From the cell containing the given text, extract its center point as [x, y] coordinate. 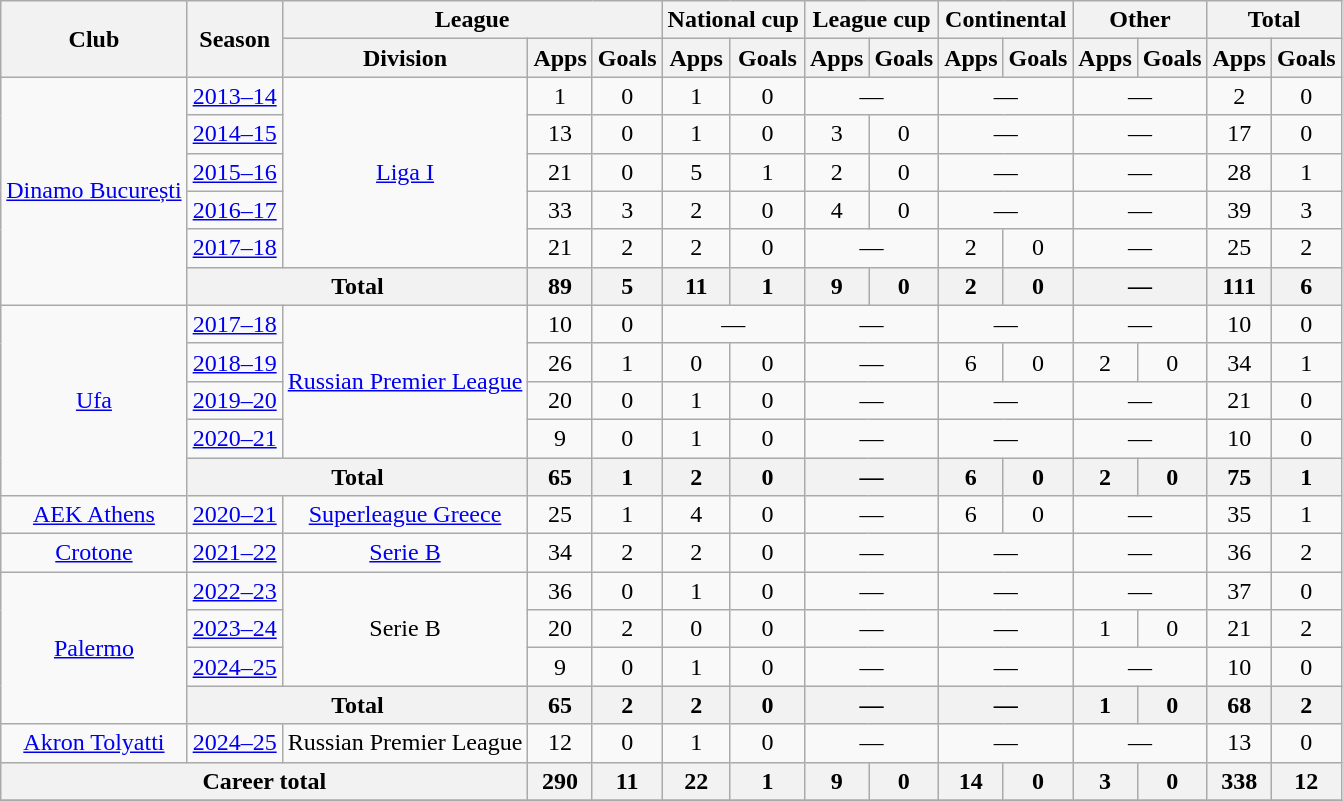
75 [1239, 477]
2022–23 [234, 591]
National cup [733, 20]
37 [1239, 591]
Liga I [405, 172]
Akron Tolyatti [94, 743]
33 [560, 210]
338 [1239, 781]
Other [1140, 20]
League [472, 20]
2018–19 [234, 362]
2021–22 [234, 553]
Continental [1006, 20]
14 [971, 781]
Ufa [94, 400]
Crotone [94, 553]
35 [1239, 515]
Club [94, 39]
26 [560, 362]
22 [696, 781]
2016–17 [234, 210]
17 [1239, 134]
League cup [871, 20]
39 [1239, 210]
68 [1239, 705]
Superleague Greece [405, 515]
111 [1239, 286]
AEK Athens [94, 515]
2013–14 [234, 96]
Career total [264, 781]
89 [560, 286]
Division [405, 58]
290 [560, 781]
2015–16 [234, 172]
Dinamo București [94, 191]
2019–20 [234, 400]
28 [1239, 172]
2014–15 [234, 134]
Season [234, 39]
Palermo [94, 648]
2023–24 [234, 629]
